Provide the [x, y] coordinate of the cell's center where the given text is located.  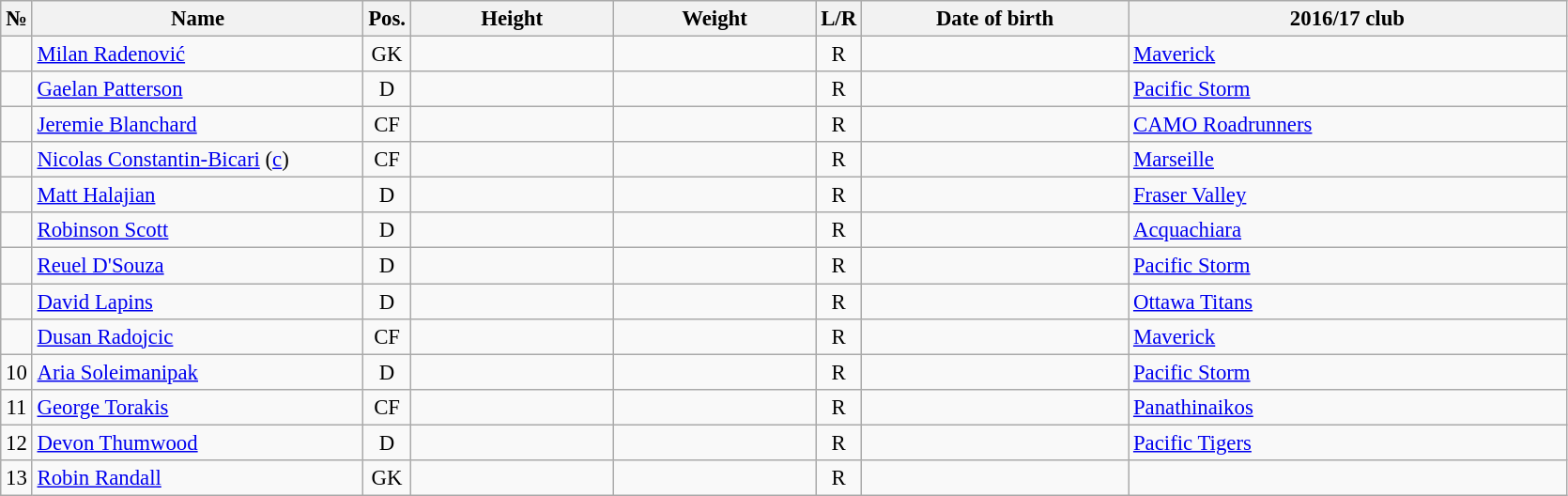
Acquachiara [1348, 230]
Height [512, 19]
Date of birth [994, 19]
11 [17, 407]
Fraser Valley [1348, 195]
Matt Halajian [197, 195]
10 [17, 372]
Weight [715, 19]
Name [197, 19]
Dusan Radojcic [197, 336]
Panathinaikos [1348, 407]
L/R [839, 19]
Devon Thumwood [197, 442]
Robin Randall [197, 478]
Reuel D'Souza [197, 266]
Jeremie Blanchard [197, 125]
David Lapins [197, 302]
№ [17, 19]
12 [17, 442]
Milan Radenović [197, 54]
Gaelan Patterson [197, 89]
Ottawa Titans [1348, 302]
George Torakis [197, 407]
Robinson Scott [197, 230]
Pos. [387, 19]
Marseille [1348, 160]
13 [17, 478]
CAMO Roadrunners [1348, 125]
2016/17 club [1348, 19]
Nicolas Constantin-Bicari (c) [197, 160]
Aria Soleimanipak [197, 372]
Pacific Tigers [1348, 442]
